Return (x, y) of the center of cell containing provided text 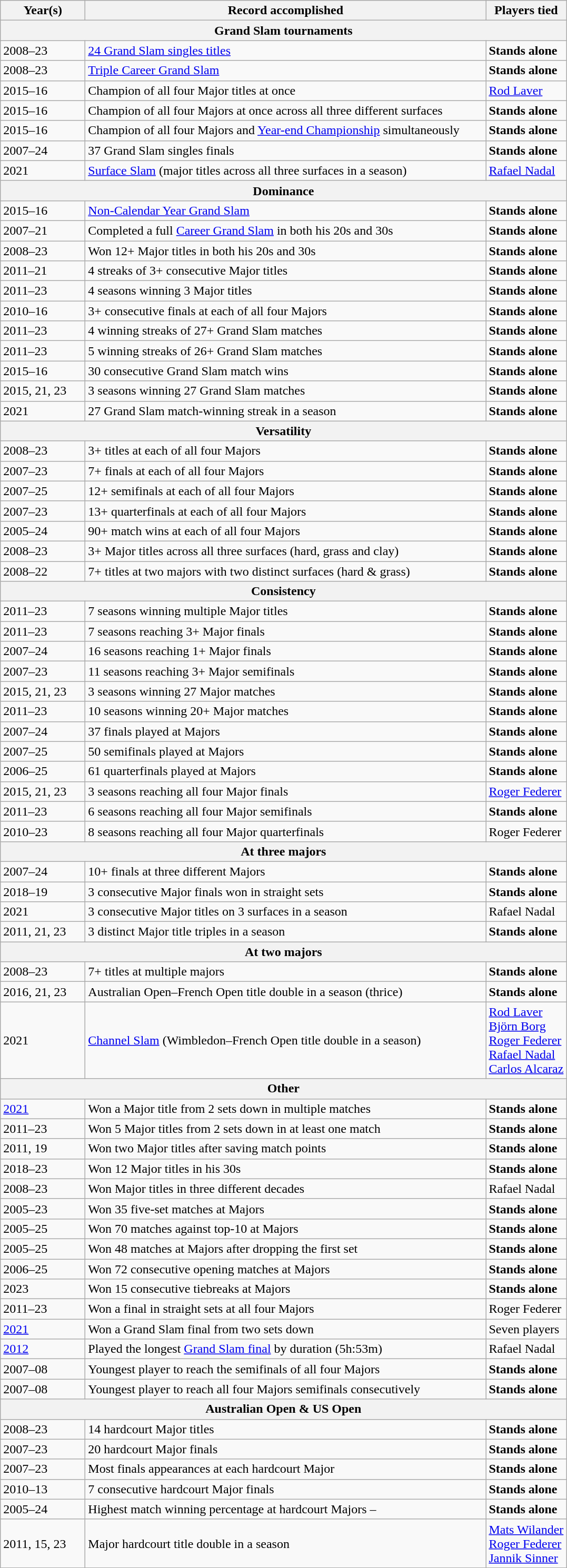
Won a Grand Slam final from two sets down (285, 1329)
Triple Career Grand Slam (285, 71)
Won 15 consecutive tiebreaks at Majors (285, 1289)
2008–22 (43, 571)
Grand Slam tournaments (283, 31)
2011, 19 (43, 1149)
4 winning streaks of 27+ Grand Slam matches (285, 331)
7 consecutive hardcourt Major finals (285, 1489)
Won a final in straight sets at all four Majors (285, 1309)
2011, 15, 23 (43, 1543)
Won 70 matches against top-10 at Majors (285, 1229)
Won Major titles in three different decades (285, 1189)
3 consecutive Major titles on 3 surfaces in a season (285, 912)
Won a Major title from 2 sets down in multiple matches (285, 1109)
61 quarterfinals played at Majors (285, 771)
Non-Calendar Year Grand Slam (285, 210)
Won two Major titles after saving match points (285, 1149)
2018–19 (43, 892)
3+ Major titles across all three surfaces (hard, grass and clay) (285, 551)
3 consecutive Major finals won in straight sets (285, 892)
30 consecutive Grand Slam match wins (285, 371)
Dominance (283, 190)
Most finals appearances at each hardcourt Major (285, 1469)
Won 12 Major titles in his 30s (285, 1169)
50 semifinals played at Majors (285, 751)
27 Grand Slam match-winning streak in a season (285, 411)
Won 35 five-set matches at Majors (285, 1209)
Consistency (283, 591)
7+ titles at multiple majors (285, 972)
2007–21 (43, 230)
7 seasons winning multiple Major titles (285, 611)
2010–13 (43, 1489)
7+ titles at two majors with two distinct surfaces (hard & grass) (285, 571)
Youngest player to reach all four Majors semifinals consecutively (285, 1389)
Channel Slam (Wimbledon–French Open title double in a season) (285, 1040)
8 seasons reaching all four Major quarterfinals (285, 831)
16 seasons reaching 1+ Major finals (285, 651)
2023 (43, 1289)
20 hardcourt Major finals (285, 1449)
14 hardcourt Major titles (285, 1429)
Mats WilanderRoger FedererJannik Sinner (526, 1543)
2005–23 (43, 1209)
Australian Open & US Open (283, 1409)
37 Grand Slam singles finals (285, 150)
6 seasons reaching all four Major semifinals (285, 811)
3 seasons winning 27 Major matches (285, 691)
Seven players (526, 1329)
Won 5 Major titles from 2 sets down in at least one match (285, 1129)
2011, 21, 23 (43, 932)
Surface Slam (major titles across all three surfaces in a season) (285, 170)
Rod LaverBjörn BorgRoger FedererRafael NadalCarlos Alcaraz (526, 1040)
10 seasons winning 20+ Major matches (285, 711)
3 seasons reaching all four Major finals (285, 791)
Highest match winning percentage at hardcourt Majors – (285, 1509)
Major hardcourt title double in a season (285, 1543)
2016, 21, 23 (43, 992)
7+ finals at each of all four Majors (285, 471)
Won 12+ Major titles in both his 20s and 30s (285, 251)
Champion of all four Majors and Year-end Championship simultaneously (285, 130)
Won 48 matches at Majors after dropping the first set (285, 1249)
Champion of all four Majors at once across all three different surfaces (285, 110)
3 distinct Major title triples in a season (285, 932)
At three majors (283, 851)
2010–23 (43, 831)
24 Grand Slam singles titles (285, 51)
3 seasons winning 27 Grand Slam matches (285, 391)
Record accomplished (285, 11)
11 seasons reaching 3+ Major semifinals (285, 671)
Other (283, 1089)
3+ titles at each of all four Majors (285, 451)
2010–16 (43, 311)
2012 (43, 1349)
4 seasons winning 3 Major titles (285, 291)
Players tied (526, 11)
3+ consecutive finals at each of all four Majors (285, 311)
37 finals played at Majors (285, 731)
5 winning streaks of 26+ Grand Slam matches (285, 351)
4 streaks of 3+ consecutive Major titles (285, 271)
Played the longest Grand Slam final by duration (5h:53m) (285, 1349)
10+ finals at three different Majors (285, 871)
90+ match wins at each of all four Majors (285, 531)
Year(s) (43, 11)
2011–21 (43, 271)
2018–23 (43, 1169)
Completed a full Career Grand Slam in both his 20s and 30s (285, 230)
13+ quarterfinals at each of all four Majors (285, 511)
Versatility (283, 431)
7 seasons reaching 3+ Major finals (285, 631)
Won 72 consecutive opening matches at Majors (285, 1269)
Rod Laver (526, 91)
At two majors (283, 952)
Australian Open–French Open title double in a season (thrice) (285, 992)
Youngest player to reach the semifinals of all four Majors (285, 1369)
12+ semifinals at each of all four Majors (285, 491)
Champion of all four Major titles at once (285, 91)
